Return [X, Y] of the center of cell containing provided text 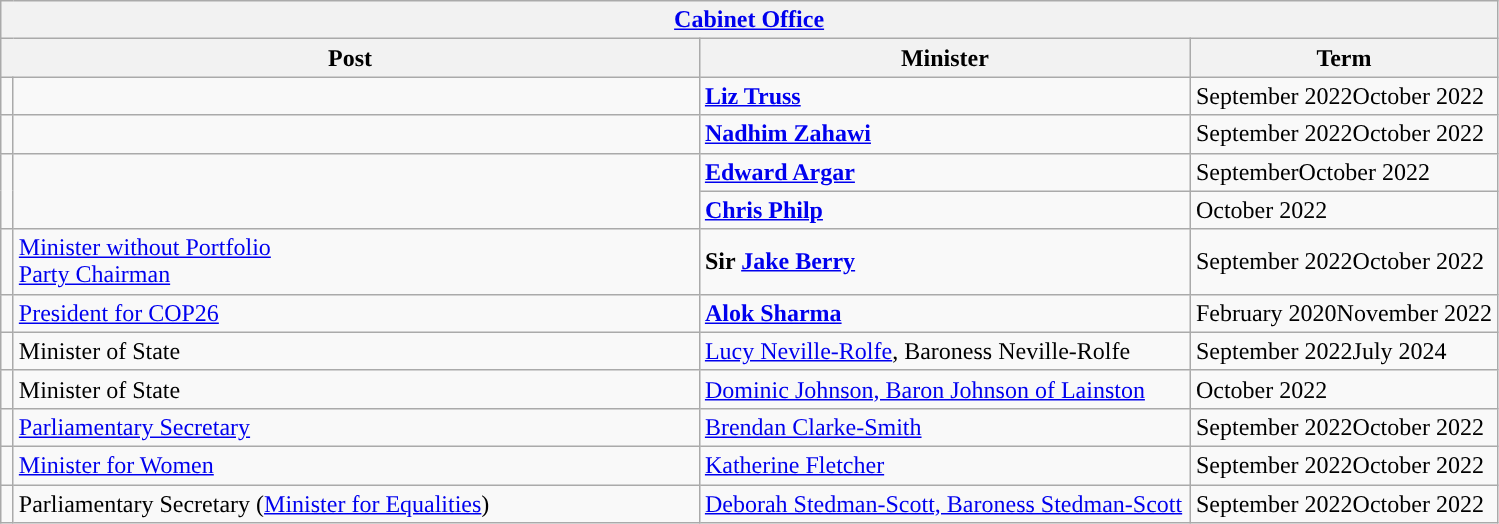
Minister for Women [356, 465]
Liz Truss [944, 96]
Katherine Fletcher [944, 465]
Minister without PortfolioParty Chairman [356, 262]
Nadhim Zahawi [944, 134]
September 2022July 2024 [1344, 351]
Parliamentary Secretary [356, 427]
Cabinet Office [750, 20]
President for COP26 [356, 313]
Term [1344, 58]
Dominic Johnson, Baron Johnson of Lainston [944, 389]
February 2020November 2022 [1344, 313]
Edward Argar [944, 172]
Deborah Stedman-Scott, Baroness Stedman-Scott [944, 503]
Parliamentary Secretary (Minister for Equalities) [356, 503]
Minister [944, 58]
SeptemberOctober 2022 [1344, 172]
Alok Sharma [944, 313]
Brendan Clarke-Smith [944, 427]
Chris Philp [944, 210]
Sir Jake Berry [944, 262]
Lucy Neville-Rolfe, Baroness Neville-Rolfe [944, 351]
Post [350, 58]
